Provide the (x, y) coordinate of the cell's center where the given text is located.  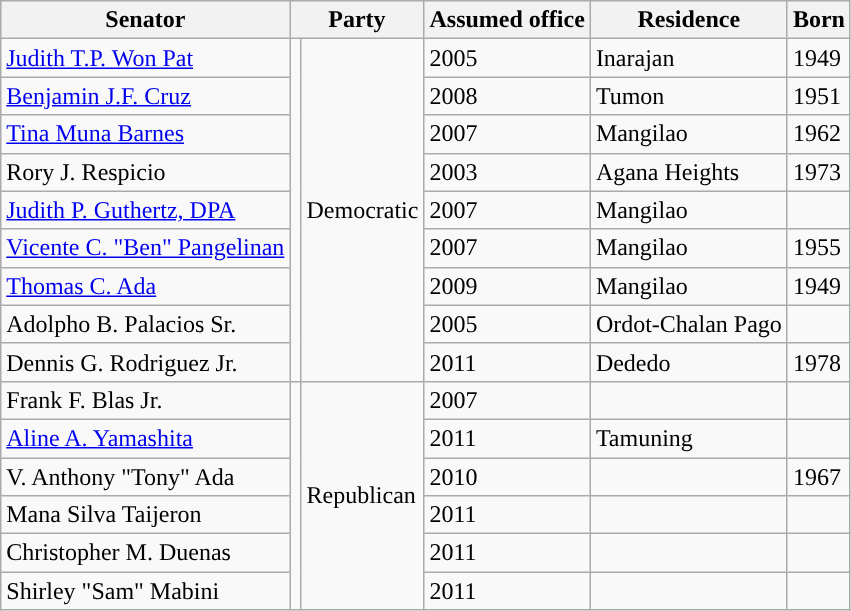
1973 (818, 172)
Born (818, 20)
Vicente C. "Ben" Pangelinan (146, 248)
Shirley "Sam" Mabini (146, 591)
Inarajan (688, 58)
Agana Heights (688, 172)
Dededo (688, 362)
Thomas C. Ada (146, 286)
1967 (818, 477)
2010 (507, 477)
Party (357, 20)
Democratic (362, 210)
Tamuning (688, 438)
Adolpho B. Palacios Sr. (146, 324)
1962 (818, 134)
Dennis G. Rodriguez Jr. (146, 362)
Judith T.P. Won Pat (146, 58)
Judith P. Guthertz, DPA (146, 210)
2008 (507, 96)
V. Anthony "Tony" Ada (146, 477)
2009 (507, 286)
Christopher M. Duenas (146, 553)
Assumed office (507, 20)
1955 (818, 248)
Aline A. Yamashita (146, 438)
1951 (818, 96)
Ordot-Chalan Pago (688, 324)
Senator (146, 20)
1978 (818, 362)
Benjamin J.F. Cruz (146, 96)
Tumon (688, 96)
Republican (362, 495)
Residence (688, 20)
Mana Silva Taijeron (146, 515)
Rory J. Respicio (146, 172)
Tina Muna Barnes (146, 134)
Frank F. Blas Jr. (146, 400)
2003 (507, 172)
